Identify which cell holds the provided text, then report its [x, y] central coordinate. 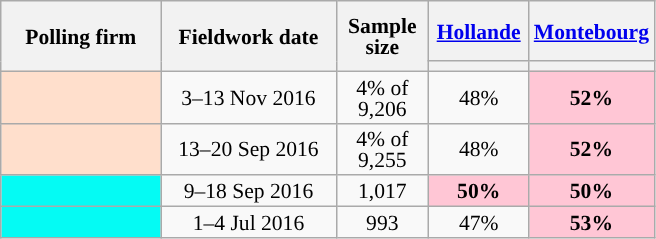
3–13 Nov 2016 [248, 97]
4% of 9,206 [382, 97]
47% [479, 222]
4% of 9,255 [382, 149]
993 [382, 222]
1–4 Jul 2016 [248, 222]
Fieldwork date [248, 36]
1,017 [382, 192]
13–20 Sep 2016 [248, 149]
Samplesize [382, 36]
9–18 Sep 2016 [248, 192]
53% [592, 222]
Montebourg [592, 31]
Hollande [479, 31]
Polling firm [81, 36]
